Scan for the cell matching the given text and deliver its (X, Y) coordinate at center. 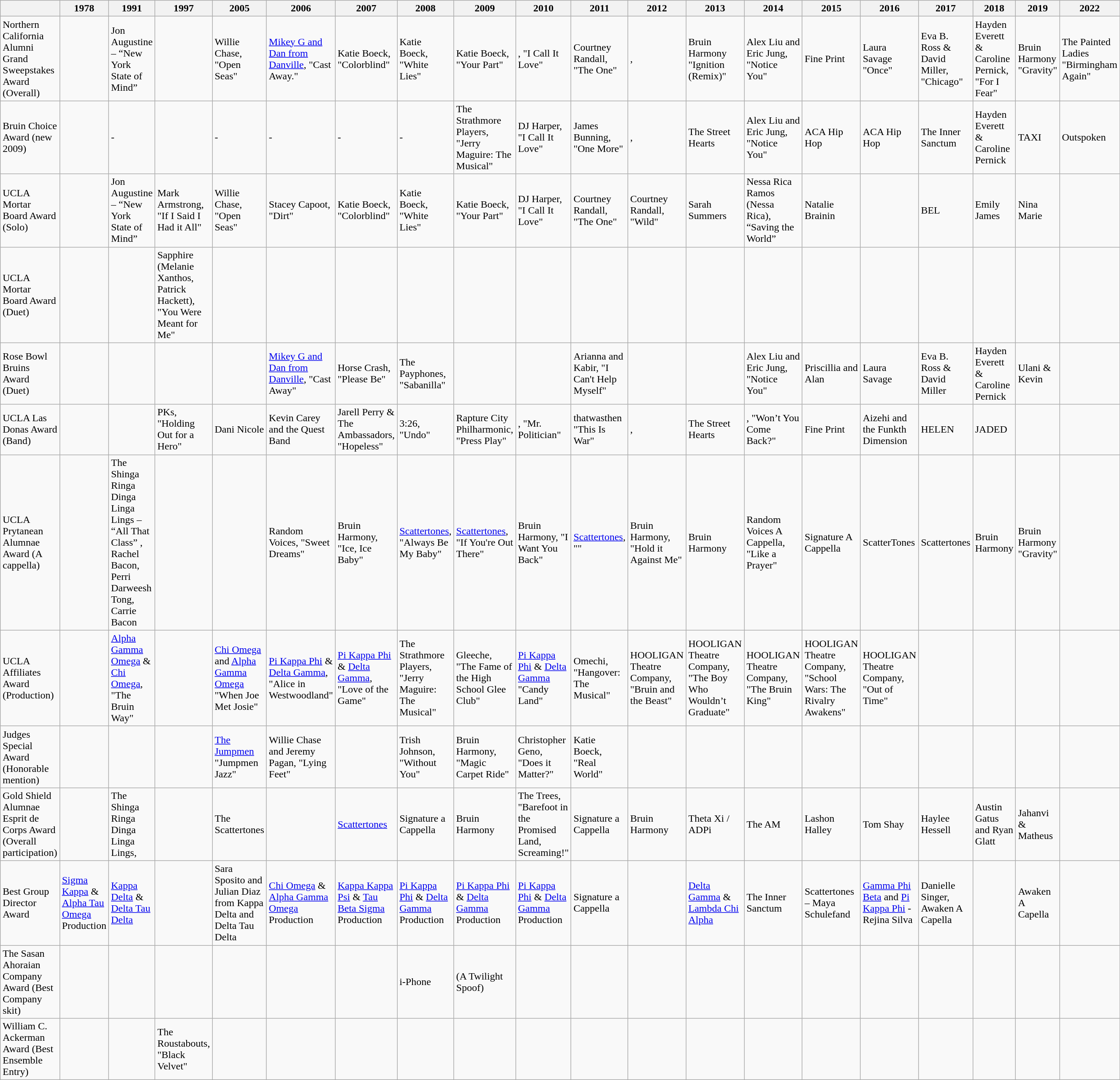
Courtney Randall, "Wild" (657, 210)
The Scattertones (239, 824)
Sara Sposito and Julian Diaz from Kappa Delta and Delta Tau Delta (239, 903)
Horse Crash, "Please Be" (366, 374)
Kevin Carey and the Quest Band (301, 430)
Christopher Geno, "Does it Matter?" (543, 757)
Dani Nicole (239, 430)
Hayden Everett & Caroline Pernick, "For I Fear" (994, 59)
Lashon Halley (831, 824)
UCLA Mortar Board Award (Duet) (30, 295)
Trish Johnson, "Without You" (426, 757)
2005 (239, 8)
Eva B. Ross & David Miller, "Chicago" (946, 59)
1997 (184, 8)
James Bunning, "One More" (599, 138)
HOOLIGAN Theatre Company, "The Bruin King" (773, 678)
(A Twilight Spoof) (485, 982)
Laura Savage (889, 374)
Bruin Harmony, "Ice, Ice Baby" (366, 542)
PKs, "Holding Out for a Hero" (184, 430)
2022 (1090, 8)
i-Phone (426, 982)
Emily James (994, 210)
The Trees, "Barefoot in the Promised Land, Screaming!" (543, 824)
Stacey Capoot, "Dirt" (301, 210)
The Jumpmen "Jumpmen Jazz" (239, 757)
The AM (773, 824)
ScatterTones (889, 542)
Sarah Summers (715, 210)
BEL (946, 210)
Awaken A Capella (1038, 903)
, "Mr. Politician" (543, 430)
2009 (485, 8)
Signature A Cappella (831, 542)
HOOLIGAN Theatre Company, "The Boy Who Wouldn’t Graduate" (715, 678)
Danielle Singer, Awaken A Capella (946, 903)
The Painted Ladies "Birmingham Again" (1090, 59)
Chi Omega and Alpha Gamma Omega "When Joe Met Josie" (239, 678)
Katie Boeck, "Real World" (599, 757)
2006 (301, 8)
The Shinga Ringa Dinga Linga Lings – “All That Class” , Rachel Bacon, Perri Darweesh Tong, Carrie Bacon (132, 542)
Sigma Kappa & Alpha Tau Omega Production (84, 903)
Bruin Harmony, "Magic Carpet Ride" (485, 757)
Bruin Harmony "Ignition (Remix)" (715, 59)
Theta Xi / ADPi (715, 824)
2016 (889, 8)
Aizehi and the Funkth Dimension (889, 430)
Alpha Gamma Omega & Chi Omega, "The Bruin Way" (132, 678)
2015 (831, 8)
HOOLIGAN Theatre Company, "Out of Time" (889, 678)
Natalie Brainin (831, 210)
Eva B. Ross & David Miller (946, 374)
Nina Marie (1038, 210)
UCLA Mortar Board Award (Solo) (30, 210)
thatwasthen "This Is War" (599, 430)
Random Voices A Cappella, "Like a Prayer" (773, 542)
Mark Armstrong, "If I Said I Had it All" (184, 210)
Bruin Harmony, "Hold it Against Me" (657, 542)
Tom Shay (889, 824)
2012 (657, 8)
2007 (366, 8)
Scattertones, "Always Be My Baby" (426, 542)
1991 (132, 8)
Pi Kappa Phi & Delta Gamma, "Alice in Westwoodland" (301, 678)
The Shinga Ringa Dinga Linga Lings, (132, 824)
Scattertones – Maya Schulefand (831, 903)
2017 (946, 8)
Arianna and Kabir, "I Can't Help Myself" (599, 374)
William C. Ackerman Award (Best Ensemble Entry) (30, 1049)
Northern California Alumni Grand Sweepstakes Award (Overall) (30, 59)
1978 (84, 8)
Nessa Rica Ramos (Nessa Rica), “Saving the World” (773, 210)
Gleeche, "The Fame of the High School Glee Club" (485, 678)
, "I Call It Love" (543, 59)
Austin Gatus and Ryan Glatt (994, 824)
2010 (543, 8)
HELEN (946, 430)
Willie Chase and Jeremy Pagan, "Lying Feet" (301, 757)
Mikey G and Dan from Danville, "Cast Away" (301, 374)
Gold Shield Alumnae Esprit de Corps Award (Overall participation) (30, 824)
UCLA Affiliates Award (Production) (30, 678)
HOOLIGAN Theatre Company, "School Wars: The Rivalry Awakens" (831, 678)
2018 (994, 8)
Haylee Hessell (946, 824)
Delta Gamma & Lambda Chi Alpha (715, 903)
2011 (599, 8)
The Sasan Ahoraian Company Award (Best Company skit) (30, 982)
3:26, "Undo" (426, 430)
Best Group Director Award (30, 903)
JADED (994, 430)
2014 (773, 8)
Rapture City Philharmonic, "Press Play" (485, 430)
TAXI (1038, 138)
Pi Kappa Phi & Delta Gamma "Candy Land" (543, 678)
Ulani & Kevin (1038, 374)
HOOLIGAN Theatre Company, "Bruin and the Beast" (657, 678)
Kappa Kappa Psi & Tau Beta Sigma Production (366, 903)
2019 (1038, 8)
Gamma Phi Beta and Pi Kappa Phi - Rejina Silva (889, 903)
Scattertones, "If You're Out There" (485, 542)
Rose Bowl Bruins Award (Duet) (30, 374)
Laura Savage "Once" (889, 59)
The Payphones, "Sabanilla" (426, 374)
Scattertones, "" (599, 542)
The Roustabouts, "Black Velvet" (184, 1049)
Priscillia and Alan (831, 374)
Pi Kappa Phi & Delta Gamma, "Love of the Game" (366, 678)
Kappa Delta & Delta Tau Delta (132, 903)
Bruin Harmony, "I Want You Back" (543, 542)
Random Voices, "Sweet Dreams" (301, 542)
2013 (715, 8)
Mikey G and Dan from Danville, "Cast Away." (301, 59)
Sapphire (Melanie Xanthos, Patrick Hackett), "You Were Meant for Me" (184, 295)
2008 (426, 8)
, "Won’t You Come Back?" (773, 430)
UCLA Prytanean Alumnae Award (A cappella) (30, 542)
Outspoken (1090, 138)
Jahanvi & Matheus (1038, 824)
Judges Special Award (Honorable mention) (30, 757)
Jarell Perry & The Ambassadors, "Hopeless" (366, 430)
Bruin Choice Award (new 2009) (30, 138)
UCLA Las Donas Award (Band) (30, 430)
Omechi, "Hangover: The Musical" (599, 678)
Chi Omega & Alpha Gamma Omega Production (301, 903)
